Identify which cell holds the provided text, then report its [x, y] central coordinate. 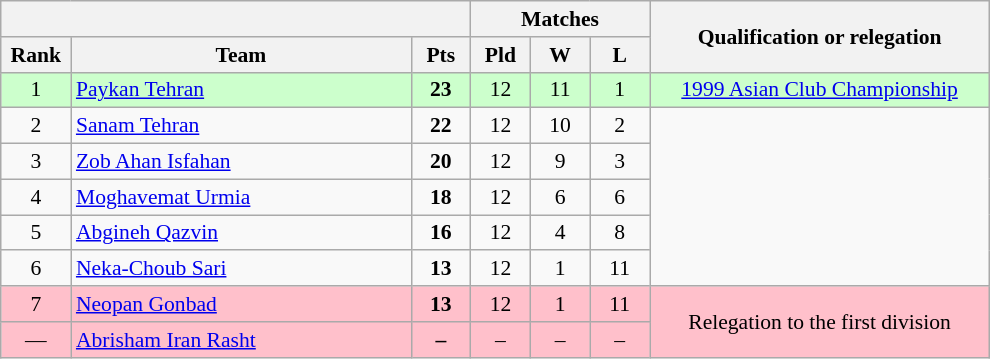
22 [441, 126]
8 [620, 233]
Rank [36, 55]
Zob Ahan Isfahan [241, 162]
L [620, 55]
1999 Asian Club Championship [820, 90]
Neka-Choub Sari [241, 269]
Team [241, 55]
10 [560, 126]
W [560, 55]
Paykan Tehran [241, 90]
Qualification or relegation [820, 36]
Pld [501, 55]
9 [560, 162]
7 [36, 304]
Sanam Tehran [241, 126]
Abrisham Iran Rasht [241, 340]
20 [441, 162]
Matches [560, 19]
Pts [441, 55]
23 [441, 90]
Relegation to the first division [820, 322]
— [36, 340]
18 [441, 197]
Abgineh Qazvin [241, 233]
Neopan Gonbad [241, 304]
Moghavemat Urmia [241, 197]
16 [441, 233]
5 [36, 233]
